Identify which cell holds the provided text, then report its (x, y) central coordinate. 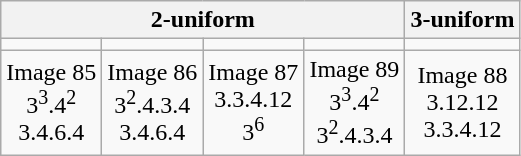
Image 883.12.123.3.4.12 (462, 102)
Image 8632.4.3.43.4.6.4 (152, 102)
Image 8533.423.4.6.4 (52, 102)
2-uniform (203, 20)
3-uniform (462, 20)
Image 8933.4232.4.3.4 (354, 102)
Image 873.3.4.1236 (254, 102)
